Search for the cell housing the specified text and yield its [X, Y] center coordinate. 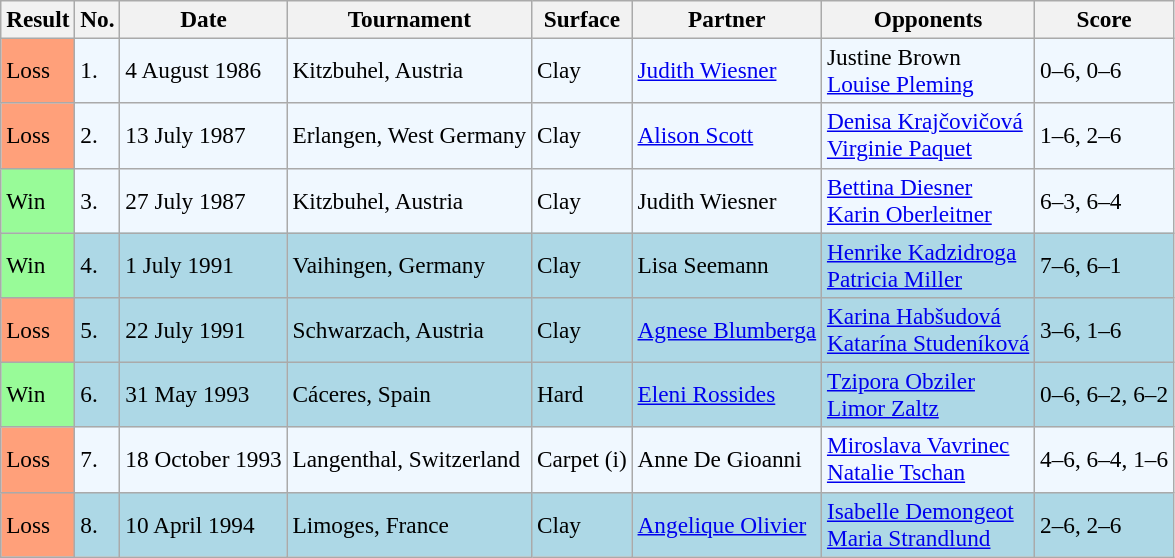
18 October 1993 [204, 460]
Isabelle Demongeot Maria Strandlund [928, 524]
2–6, 2–6 [1104, 524]
Langenthal, Switzerland [409, 460]
Agnese Blumberga [726, 330]
2. [98, 136]
Karina Habšudová Katarína Studeníková [928, 330]
Lisa Seemann [726, 264]
Alison Scott [726, 136]
1–6, 2–6 [1104, 136]
13 July 1987 [204, 136]
Schwarzach, Austria [409, 330]
6–3, 6–4 [1104, 200]
Result [38, 19]
3. [98, 200]
Date [204, 19]
Denisa Krajčovičová Virginie Paquet [928, 136]
Eleni Rossides [726, 394]
Score [1104, 19]
Tzipora Obziler Limor Zaltz [928, 394]
Vaihingen, Germany [409, 264]
Carpet (i) [582, 460]
Bettina Diesner Karin Oberleitner [928, 200]
4. [98, 264]
4 August 1986 [204, 70]
31 May 1993 [204, 394]
Limoges, France [409, 524]
Surface [582, 19]
Angelique Olivier [726, 524]
6. [98, 394]
4–6, 6–4, 1–6 [1104, 460]
0–6, 0–6 [1104, 70]
22 July 1991 [204, 330]
7–6, 6–1 [1104, 264]
7. [98, 460]
27 July 1987 [204, 200]
1 July 1991 [204, 264]
10 April 1994 [204, 524]
No. [98, 19]
Tournament [409, 19]
Miroslava Vavrinec Natalie Tschan [928, 460]
Cáceres, Spain [409, 394]
8. [98, 524]
Hard [582, 394]
Erlangen, West Germany [409, 136]
Partner [726, 19]
5. [98, 330]
Anne De Gioanni [726, 460]
Justine Brown Louise Pleming [928, 70]
Opponents [928, 19]
1. [98, 70]
Henrike Kadzidroga Patricia Miller [928, 264]
3–6, 1–6 [1104, 330]
0–6, 6–2, 6–2 [1104, 394]
